Extract the (x, y) coordinate from the center of the cell holding the provided text.  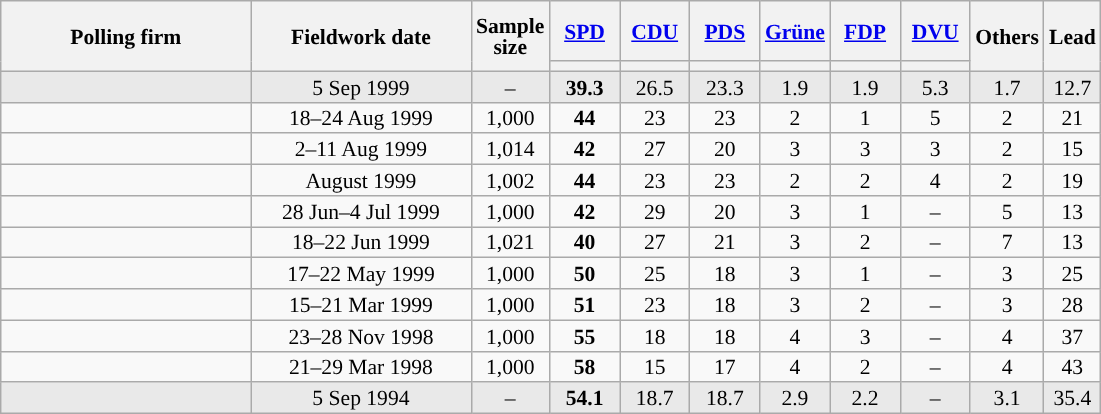
17–22 May 1999 (361, 274)
1,021 (510, 242)
5 Sep 1999 (361, 86)
FDP (865, 31)
2.9 (795, 398)
12.7 (1072, 86)
35.4 (1072, 398)
2–11 Aug 1999 (361, 150)
1.7 (1007, 86)
28 (1072, 304)
19 (1072, 180)
23.3 (725, 86)
August 1999 (361, 180)
5.3 (935, 86)
5 Sep 1994 (361, 398)
28 Jun–4 Jul 1999 (361, 212)
3.1 (1007, 398)
54.1 (584, 398)
Grüne (795, 31)
2.2 (865, 398)
Polling firm (126, 36)
58 (584, 366)
51 (584, 304)
29 (655, 212)
21–29 Mar 1998 (361, 366)
26.5 (655, 86)
Others (1007, 36)
PDS (725, 31)
Fieldwork date (361, 36)
50 (584, 274)
1,002 (510, 180)
37 (1072, 336)
43 (1072, 366)
1,014 (510, 150)
Samplesize (510, 36)
DVU (935, 31)
15–21 Mar 1999 (361, 304)
18–24 Aug 1999 (361, 118)
40 (584, 242)
18–22 Jun 1999 (361, 242)
CDU (655, 31)
39.3 (584, 86)
SPD (584, 31)
7 (1007, 242)
Lead (1072, 36)
55 (584, 336)
23–28 Nov 1998 (361, 336)
17 (725, 366)
